Return [x, y] of the center of cell containing provided text 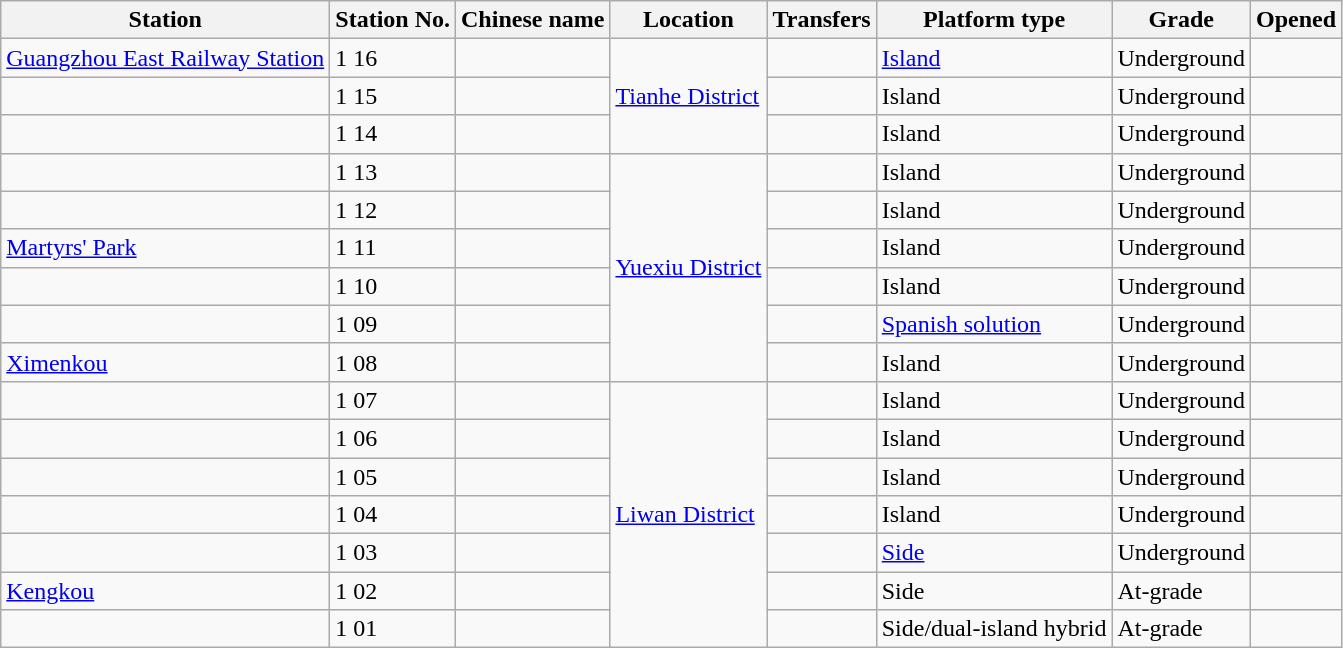
Martyrs' Park [166, 248]
Chinese name [533, 20]
1 02 [393, 591]
1 03 [393, 553]
Opened [1296, 20]
Transfers [822, 20]
Ximenkou [166, 362]
1 05 [393, 477]
Station No. [393, 20]
1 13 [393, 172]
1 09 [393, 324]
1 11 [393, 248]
1 06 [393, 438]
Location [688, 20]
Station [166, 20]
1 01 [393, 629]
Grade [1182, 20]
1 16 [393, 58]
1 15 [393, 96]
1 04 [393, 515]
Yuexiu District [688, 267]
1 10 [393, 286]
Liwan District [688, 514]
Guangzhou East Railway Station [166, 58]
Spanish solution [994, 324]
Kengkou [166, 591]
1 14 [393, 134]
Side/dual-island hybrid [994, 629]
1 12 [393, 210]
Platform type [994, 20]
1 07 [393, 400]
Tianhe District [688, 96]
1 08 [393, 362]
